From the cell containing the given text, extract its center point as [X, Y] coordinate. 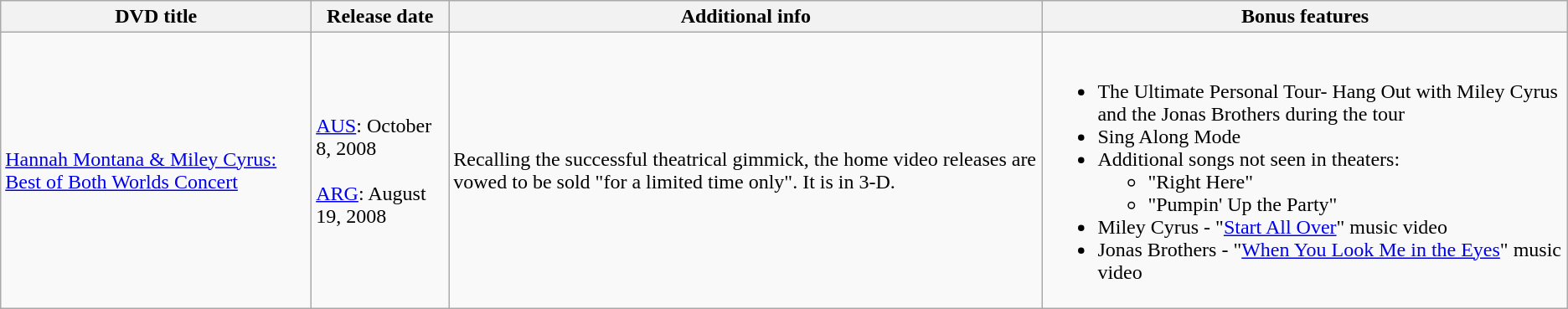
AUS: October 8, 2008ARG: August 19, 2008 [380, 171]
Release date [380, 17]
Recalling the successful theatrical gimmick, the home video releases are vowed to be sold "for a limited time only". It is in 3-D. [745, 171]
Bonus features [1305, 17]
Additional info [745, 17]
Hannah Montana & Miley Cyrus: Best of Both Worlds Concert [156, 171]
DVD title [156, 17]
